Extract the [X, Y] coordinate from the center of the cell holding the provided text.  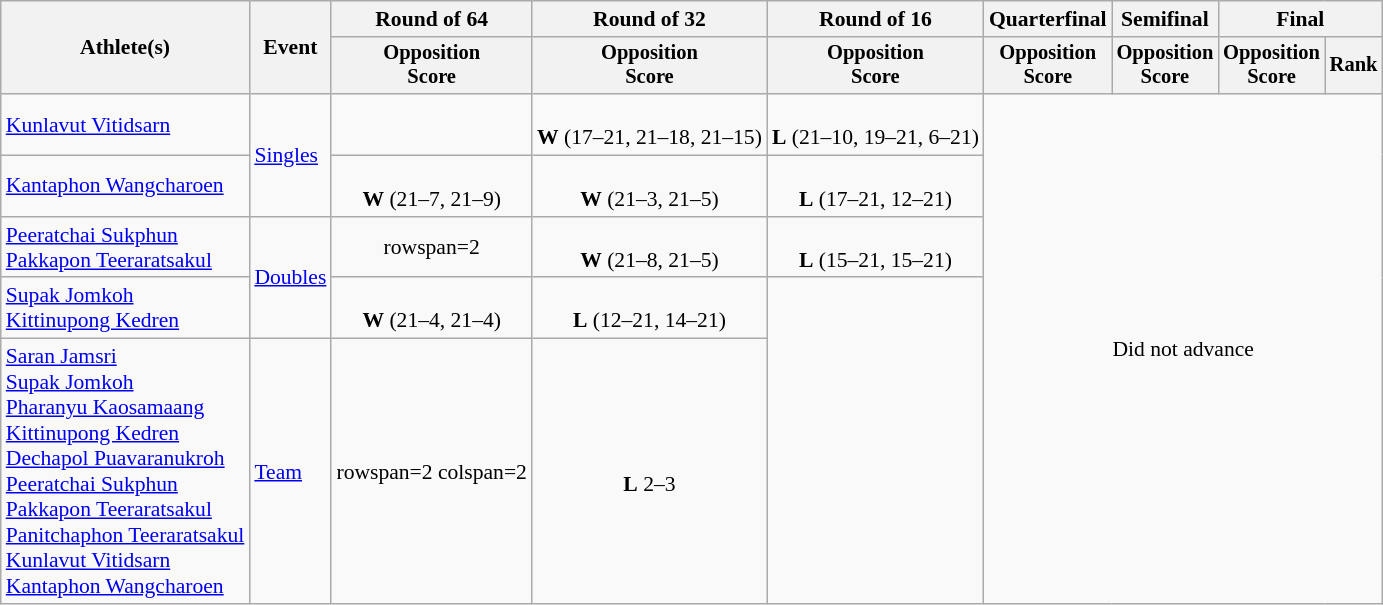
L (17–21, 12–21) [876, 186]
Athlete(s) [126, 48]
Round of 64 [432, 19]
Rank [1354, 66]
Supak JomkohKittinupong Kedren [126, 308]
W (17–21, 21–18, 21–15) [650, 124]
W (21–7, 21–9) [432, 186]
L (21–10, 19–21, 6–21) [876, 124]
W (21–4, 21–4) [432, 308]
W (21–3, 21–5) [650, 186]
Team [290, 472]
Kunlavut Vitidsarn [126, 124]
Doubles [290, 278]
L 2–3 [650, 472]
Did not advance [1183, 349]
rowspan=2 colspan=2 [432, 472]
Quarterfinal [1048, 19]
Peeratchai SukphunPakkapon Teeraratsakul [126, 248]
Final [1300, 19]
L (15–21, 15–21) [876, 248]
W (21–8, 21–5) [650, 248]
Round of 16 [876, 19]
Event [290, 48]
Kantaphon Wangcharoen [126, 186]
Singles [290, 155]
Round of 32 [650, 19]
rowspan=2 [432, 248]
L (12–21, 14–21) [650, 308]
Semifinal [1166, 19]
